Scan for the cell matching the given text and deliver its [x, y] coordinate at center. 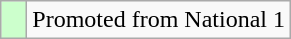
Promoted from National 1 [159, 20]
